Determine the [X, Y] coordinate at the center of the cell enclosing the given text.  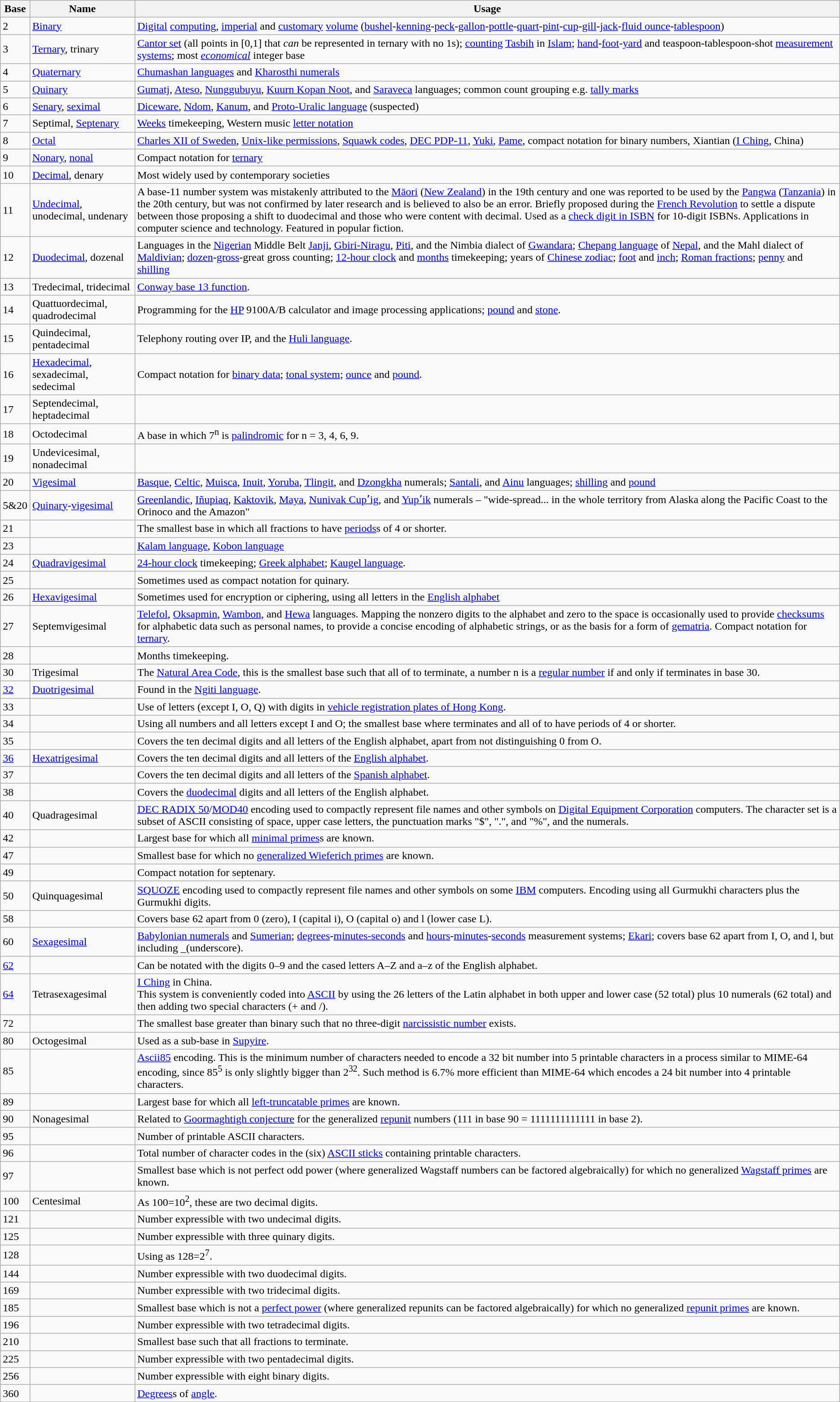
144 [15, 1274]
25 [15, 580]
Quindecimal, pentadecimal [82, 339]
5&20 [15, 505]
Number of printable ASCII characters. [487, 1136]
256 [15, 1376]
3 [15, 49]
Smallest base for which no generalized Wieferich primes are known. [487, 855]
49 [15, 872]
Quadravigesimal [82, 563]
Can be notated with the digits 0–9 and the cased letters A–Z and a–z of the English alphabet. [487, 965]
Number expressible with three quinary digits. [487, 1236]
26 [15, 597]
128 [15, 1255]
5 [15, 89]
Smallest base such that all fractions to terminate. [487, 1342]
Octodecimal [82, 434]
The smallest base greater than binary such that no three-digit narcissistic number exists. [487, 1024]
35 [15, 741]
Largest base for which all left-truncatable primes are known. [487, 1102]
9 [15, 158]
Telephony routing over IP, and the Huli language. [487, 339]
15 [15, 339]
Hexadecimal, sexadecimal, sedecimal [82, 374]
Duotrigesimal [82, 690]
Compact notation for ternary [487, 158]
Related to Goormaghtigh conjecture for the generalized repunit numbers (111 in base 90 = 1111111111111 in base 2). [487, 1119]
14 [15, 310]
42 [15, 838]
Quinary-vigesimal [82, 505]
Months timekeeping. [487, 655]
225 [15, 1359]
Use of letters (except I, O, Q) with digits in vehicle registration plates of Hong Kong. [487, 707]
100 [15, 1201]
Gumatj, Ateso, Nunggubuyu, Kuurn Kopan Noot, and Saraveca languages; common count grouping e.g. tally marks [487, 89]
Septendecimal, heptadecimal [82, 409]
Octal [82, 140]
Chumashan languages and Kharosthi numerals [487, 72]
40 [15, 815]
Most widely used by contemporary societies [487, 175]
11 [15, 210]
90 [15, 1119]
Vigesimal [82, 482]
Using as 128=27. [487, 1255]
Nonary, nonal [82, 158]
18 [15, 434]
210 [15, 1342]
Hexavigesimal [82, 597]
47 [15, 855]
36 [15, 758]
Ternary, trinary [82, 49]
27 [15, 626]
Duodecimal, dozenal [82, 257]
Number expressible with eight binary digits. [487, 1376]
19 [15, 459]
6 [15, 106]
Degreess of angle. [487, 1393]
360 [15, 1393]
34 [15, 724]
32 [15, 690]
Number expressible with two pentadecimal digits. [487, 1359]
Compact notation for binary data; tonal system; ounce and pound. [487, 374]
37 [15, 775]
Diceware, Ndom, Kanum, and Proto-Uralic language (suspected) [487, 106]
Name [82, 9]
Compact notation for septenary. [487, 872]
Decimal, denary [82, 175]
96 [15, 1153]
The smallest base in which all fractions to have periodss of 4 or shorter. [487, 529]
30 [15, 672]
16 [15, 374]
Largest base for which all minimal primess are known. [487, 838]
Covers the ten decimal digits and all letters of the English alphabet, apart from not distinguishing 0 from O. [487, 741]
Octogesimal [82, 1041]
Trigesimal [82, 672]
Septimal, Septenary [82, 123]
Sexagesimal [82, 942]
169 [15, 1291]
As 100=102, these are two decimal digits. [487, 1201]
Undecimal, unodecimal, undenary [82, 210]
38 [15, 792]
196 [15, 1325]
Senary, seximal [82, 106]
80 [15, 1041]
The Natural Area Code, this is the smallest base such that all of to terminate, a number n is a regular number if and only if terminates in base 30. [487, 672]
Hexatrigesimal [82, 758]
Quinquagesimal [82, 896]
Centesimal [82, 1201]
Septemvigesimal [82, 626]
95 [15, 1136]
Basque, Celtic, Muisca, Inuit, Yoruba, Tlingit, and Dzongkha numerals; Santali, and Ainu languages; shilling and pound [487, 482]
Kalam language, Kobon language [487, 546]
Charles XII of Sweden, Unix-like permissions, Squawk codes, DEC PDP-11, Yuki, Pame, compact notation for binary numbers, Xiantian (I Ching, China) [487, 140]
58 [15, 919]
A base in which 7n is palindromic for n = 3, 4, 6, 9. [487, 434]
185 [15, 1308]
Covers the ten decimal digits and all letters of the Spanish alphabet. [487, 775]
Programming for the HP 9100A/B calculator and image processing applications; pound and stone. [487, 310]
Weeks timekeeping, Western music letter notation [487, 123]
121 [15, 1219]
Nonagesimal [82, 1119]
97 [15, 1176]
8 [15, 140]
Used as a sub-base in Supyire. [487, 1041]
Binary [82, 26]
Total number of character codes in the (six) ASCII sticks containing printable characters. [487, 1153]
Undevicesimal, nonadecimal [82, 459]
Tetrasexagesimal [82, 994]
Covers the duodecimal digits and all letters of the English alphabet. [487, 792]
Digital computing, imperial and customary volume (bushel-kenning-peck-gallon-pottle-quart-pint-cup-gill-jack-fluid ounce-tablespoon) [487, 26]
Using all numbers and all letters except I and O; the smallest base where terminates and all of to have periods of 4 or shorter. [487, 724]
89 [15, 1102]
72 [15, 1024]
17 [15, 409]
50 [15, 896]
Quinary [82, 89]
Number expressible with two duodecimal digits. [487, 1274]
Number expressible with two tetradecimal digits. [487, 1325]
85 [15, 1072]
20 [15, 482]
Quattuordecimal, quadrodecimal [82, 310]
7 [15, 123]
21 [15, 529]
24-hour clock timekeeping; Greek alphabet; Kaugel language. [487, 563]
Conway base 13 function. [487, 287]
Covers base 62 apart from 0 (zero), I (capital i), O (capital o) and l (lower case L). [487, 919]
24 [15, 563]
Number expressible with two undecimal digits. [487, 1219]
Covers the ten decimal digits and all letters of the English alphabet. [487, 758]
10 [15, 175]
125 [15, 1236]
23 [15, 546]
Tredecimal, tridecimal [82, 287]
Usage [487, 9]
64 [15, 994]
Sometimes used for encryption or ciphering, using all letters in the English alphabet [487, 597]
62 [15, 965]
13 [15, 287]
4 [15, 72]
2 [15, 26]
Quaternary [82, 72]
28 [15, 655]
Sometimes used as compact notation for quinary. [487, 580]
33 [15, 707]
Quadragesimal [82, 815]
Base [15, 9]
12 [15, 257]
Found in the Ngiti language. [487, 690]
60 [15, 942]
Number expressible with two tridecimal digits. [487, 1291]
